Provide the (X, Y) coordinate of the cell's center where the given text is located.  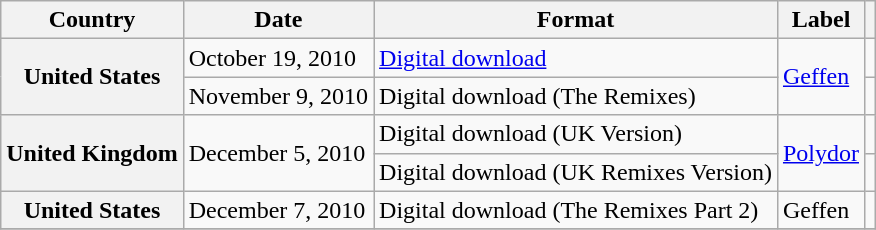
November 9, 2010 (278, 96)
Digital download (The Remixes Part 2) (576, 210)
Digital download (The Remixes) (576, 96)
United Kingdom (92, 153)
Digital download (UK Version) (576, 134)
Label (820, 20)
December 5, 2010 (278, 153)
October 19, 2010 (278, 58)
Polydor (820, 153)
Digital download (576, 58)
Country (92, 20)
Date (278, 20)
December 7, 2010 (278, 210)
Digital download (UK Remixes Version) (576, 172)
Format (576, 20)
